For the text-containing cell, return its midpoint in [x, y] coordinate format. 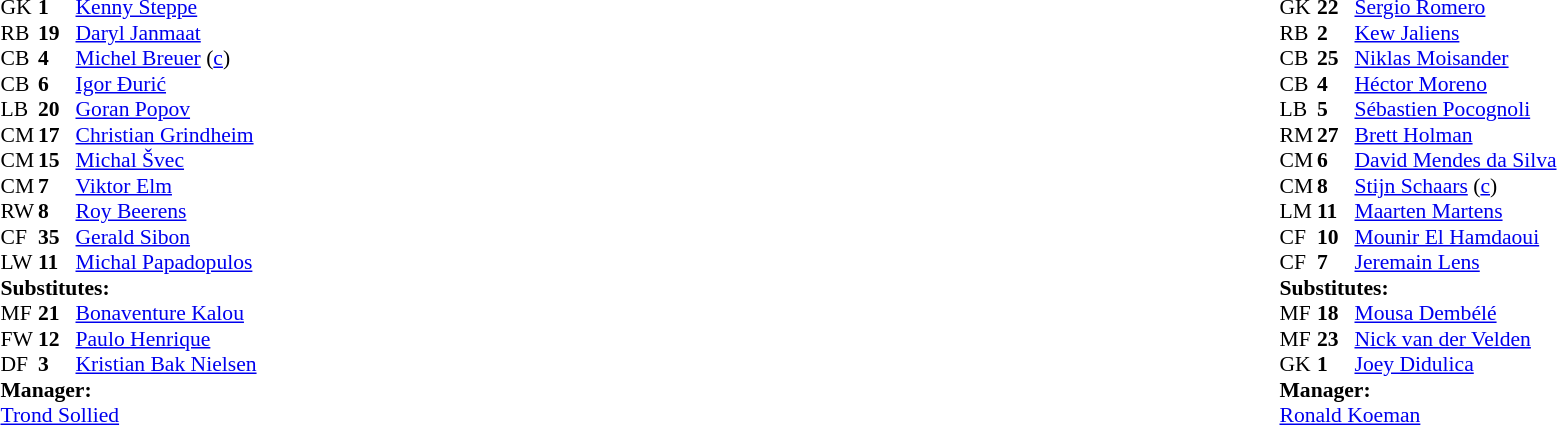
19 [57, 33]
Michal Švec [166, 161]
21 [57, 313]
Kristian Bak Nielsen [166, 365]
15 [57, 161]
Bonaventure Kalou [166, 313]
Stijn Schaars (c) [1455, 186]
12 [57, 339]
2 [1336, 33]
Roy Beerens [166, 211]
Daryl Janmaat [166, 33]
LW [19, 263]
Mousa Dembélé [1455, 313]
17 [57, 135]
David Mendes da Silva [1455, 161]
LM [1298, 211]
Igor Đurić [166, 84]
Jeremain Lens [1455, 263]
Niklas Moisander [1455, 59]
Brett Holman [1455, 135]
GK [1298, 365]
10 [1336, 237]
1 [1336, 365]
Mounir El Hamdaoui [1455, 237]
Joey Didulica [1455, 365]
RW [19, 211]
Christian Grindheim [166, 135]
Viktor Elm [166, 186]
18 [1336, 313]
25 [1336, 59]
Maarten Martens [1455, 211]
Paulo Henrique [166, 339]
5 [1336, 109]
Nick van der Velden [1455, 339]
20 [57, 109]
27 [1336, 135]
Héctor Moreno [1455, 84]
Gerald Sibon [166, 237]
Michal Papadopulos [166, 263]
Michel Breuer (c) [166, 59]
Goran Popov [166, 109]
Sébastien Pocognoli [1455, 109]
35 [57, 237]
23 [1336, 339]
RM [1298, 135]
3 [57, 365]
Kew Jaliens [1455, 33]
DF [19, 365]
FW [19, 339]
